Locate the cell with the specified text and output its [x, y] center coordinate. 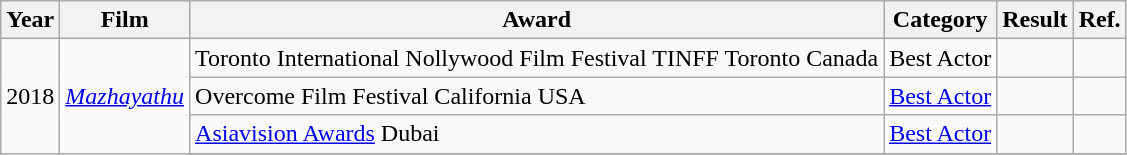
Mazhayathu [125, 96]
Result [1035, 20]
Film [125, 20]
Year [30, 20]
Asiavision Awards Dubai [537, 134]
Ref. [1100, 20]
Category [940, 20]
Overcome Film Festival California USA [537, 96]
2018 [30, 96]
Award [537, 20]
Toronto International Nollywood Film Festival TINFF Toronto Canada [537, 58]
